Locate the cell with the specified text and output its [x, y] center coordinate. 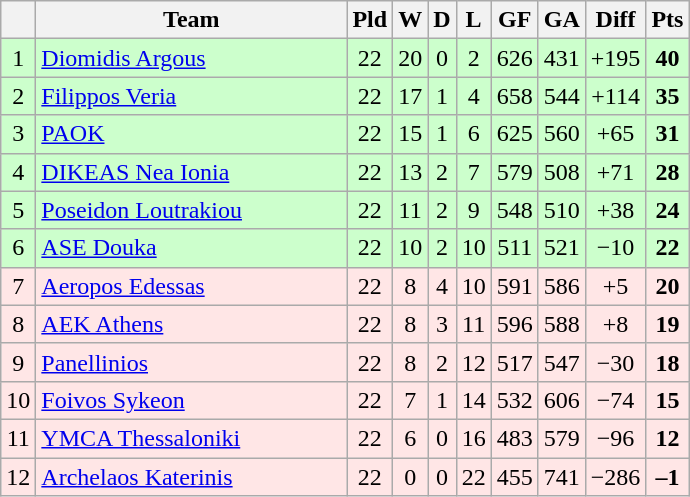
ASE Douka [192, 248]
D [442, 20]
GF [514, 20]
521 [562, 248]
+5 [616, 286]
741 [562, 477]
510 [562, 210]
596 [514, 324]
13 [410, 172]
+38 [616, 210]
−286 [616, 477]
L [474, 20]
532 [514, 400]
591 [514, 286]
31 [668, 134]
431 [562, 58]
Diomidis Argous [192, 58]
606 [562, 400]
−96 [616, 438]
–1 [668, 477]
AEK Athens [192, 324]
Aeropos Edessas [192, 286]
35 [668, 96]
483 [514, 438]
28 [668, 172]
Archelaos Katerinis [192, 477]
508 [562, 172]
Pts [668, 20]
626 [514, 58]
40 [668, 58]
Panellinios [192, 362]
GA [562, 20]
548 [514, 210]
PAOK [192, 134]
+8 [616, 324]
455 [514, 477]
625 [514, 134]
+65 [616, 134]
17 [410, 96]
−10 [616, 248]
−30 [616, 362]
547 [562, 362]
+195 [616, 58]
YMCA Thessaloniki [192, 438]
24 [668, 210]
Foivos Sykeon [192, 400]
517 [514, 362]
19 [668, 324]
−74 [616, 400]
Filippos Veria [192, 96]
586 [562, 286]
W [410, 20]
+114 [616, 96]
14 [474, 400]
658 [514, 96]
Diff [616, 20]
+71 [616, 172]
18 [668, 362]
DIKEAS Nea Ionia [192, 172]
5 [18, 210]
Pld [370, 20]
588 [562, 324]
Poseidon Loutrakiou [192, 210]
560 [562, 134]
16 [474, 438]
544 [562, 96]
Team [192, 20]
511 [514, 248]
